Return the (x, y) coordinate for the center point of the cell that contains the specified text.  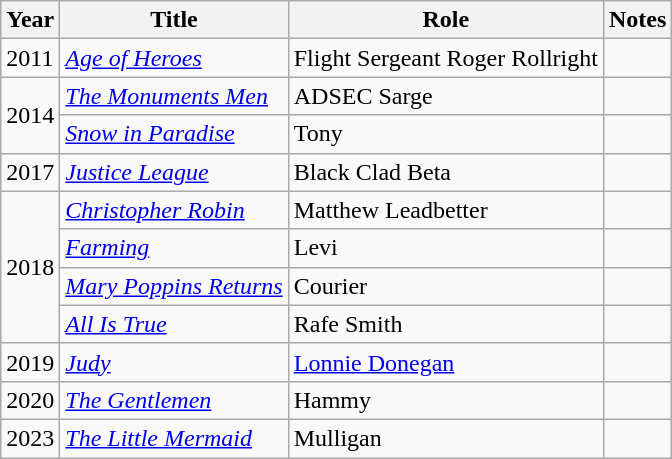
Role (446, 20)
Matthew Leadbetter (446, 210)
Hammy (446, 400)
Judy (174, 362)
Justice League (174, 172)
2014 (30, 115)
All Is True (174, 324)
Mulligan (446, 438)
The Monuments Men (174, 96)
Farming (174, 248)
Notes (637, 20)
ADSEC Sarge (446, 96)
The Little Mermaid (174, 438)
Flight Sergeant Roger Rollright (446, 58)
Lonnie Donegan (446, 362)
Courier (446, 286)
Black Clad Beta (446, 172)
2017 (30, 172)
Year (30, 20)
2023 (30, 438)
Levi (446, 248)
2018 (30, 267)
Tony (446, 134)
Rafe Smith (446, 324)
The Gentlemen (174, 400)
2011 (30, 58)
Age of Heroes (174, 58)
2019 (30, 362)
Mary Poppins Returns (174, 286)
Christopher Robin (174, 210)
2020 (30, 400)
Snow in Paradise (174, 134)
Title (174, 20)
